Identify which cell holds the provided text, then report its [x, y] central coordinate. 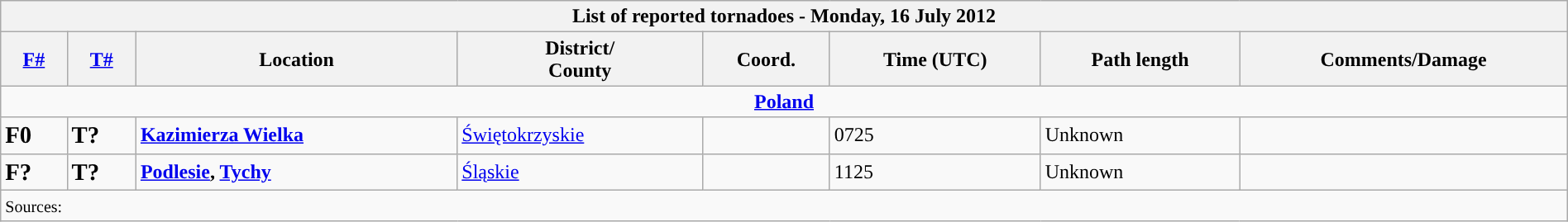
1125 [935, 172]
Sources: [784, 205]
List of reported tornadoes - Monday, 16 July 2012 [784, 17]
F# [34, 59]
Podlesie, Tychy [296, 172]
T# [101, 59]
Location [296, 59]
Coord. [767, 59]
Comments/Damage [1403, 59]
Świętokrzyskie [581, 135]
Śląskie [581, 172]
0725 [935, 135]
Time (UTC) [935, 59]
Kazimierza Wielka [296, 135]
F0 [34, 135]
District/County [581, 59]
Poland [784, 102]
F? [34, 172]
Path length [1140, 59]
